Identify which cell holds the provided text, then report its (x, y) central coordinate. 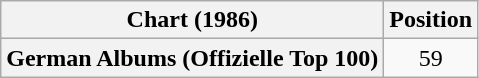
German Albums (Offizielle Top 100) (192, 58)
59 (431, 58)
Position (431, 20)
Chart (1986) (192, 20)
